Scan for the cell matching the given text and deliver its [x, y] coordinate at center. 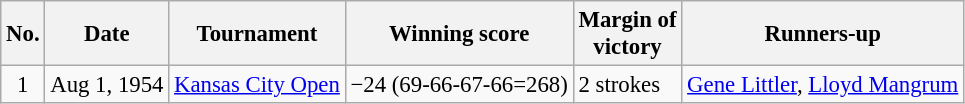
Tournament [257, 34]
Winning score [459, 34]
−24 (69-66-67-66=268) [459, 85]
Runners-up [823, 34]
Margin ofvictory [628, 34]
Date [107, 34]
2 strokes [628, 85]
No. [23, 34]
1 [23, 85]
Aug 1, 1954 [107, 85]
Gene Littler, Lloyd Mangrum [823, 85]
Kansas City Open [257, 85]
